Search for the cell housing the specified text and yield its [X, Y] center coordinate. 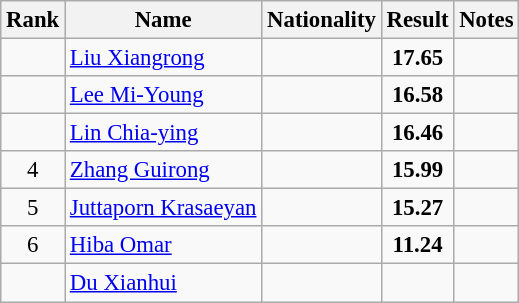
16.58 [418, 95]
Du Xianhui [164, 283]
Lin Chia-ying [164, 133]
Lee Mi-Young [164, 95]
15.27 [418, 208]
Rank [33, 20]
17.65 [418, 58]
Juttaporn Krasaeyan [164, 208]
4 [33, 170]
Nationality [322, 20]
Result [418, 20]
Hiba Omar [164, 245]
6 [33, 245]
Zhang Guirong [164, 170]
16.46 [418, 133]
15.99 [418, 170]
Name [164, 20]
Notes [486, 20]
11.24 [418, 245]
Liu Xiangrong [164, 58]
5 [33, 208]
